Locate the cell with the specified text and output its (X, Y) center coordinate. 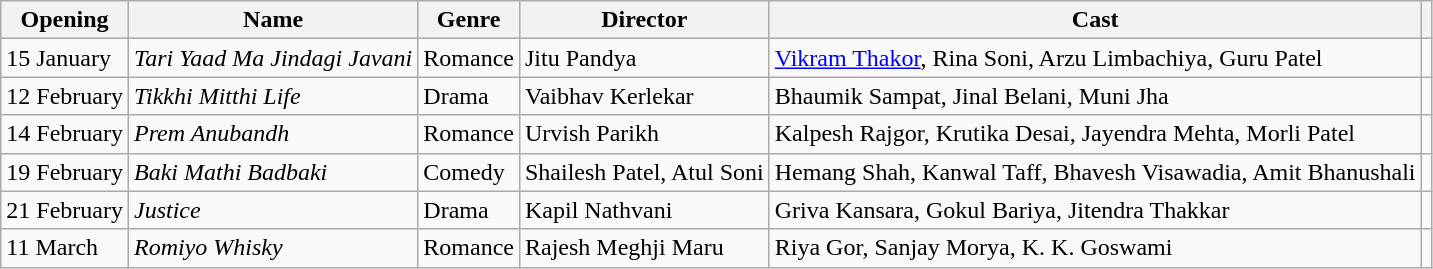
Genre (469, 20)
14 February (65, 134)
Riya Gor, Sanjay Morya, K. K. Goswami (1095, 248)
Justice (272, 210)
Vikram Thakor, Rina Soni, Arzu Limbachiya, Guru Patel (1095, 58)
12 February (65, 96)
19 February (65, 172)
Name (272, 20)
Opening (65, 20)
Director (644, 20)
11 March (65, 248)
Jitu Pandya (644, 58)
Urvish Parikh (644, 134)
Kapil Nathvani (644, 210)
Cast (1095, 20)
Bhaumik Sampat, Jinal Belani, Muni Jha (1095, 96)
Shailesh Patel, Atul Soni (644, 172)
Romiyo Whisky (272, 248)
Rajesh Meghji Maru (644, 248)
Vaibhav Kerlekar (644, 96)
Hemang Shah, Kanwal Taff, Bhavesh Visawadia, Amit Bhanushali (1095, 172)
Griva Kansara, Gokul Bariya, Jitendra Thakkar (1095, 210)
Tikkhi Mitthi Life (272, 96)
Tari Yaad Ma Jindagi Javani (272, 58)
Comedy (469, 172)
Prem Anubandh (272, 134)
21 February (65, 210)
15 January (65, 58)
Baki Mathi Badbaki (272, 172)
Kalpesh Rajgor, Krutika Desai, Jayendra Mehta, Morli Patel (1095, 134)
